Capture the cell that displays the provided text and extract its [X, Y] central coordinate. 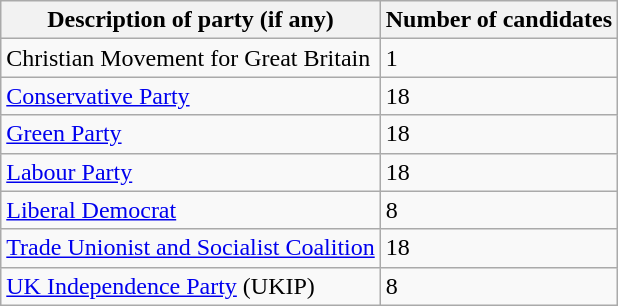
Number of candidates [498, 20]
Trade Unionist and Socialist Coalition [191, 248]
Description of party (if any) [191, 20]
Conservative Party [191, 96]
Green Party [191, 134]
Liberal Democrat [191, 210]
Labour Party [191, 172]
UK Independence Party (UKIP) [191, 286]
1 [498, 58]
Christian Movement for Great Britain [191, 58]
